Detect which cell encompasses the target text, then output its [x, y] center coordinate. 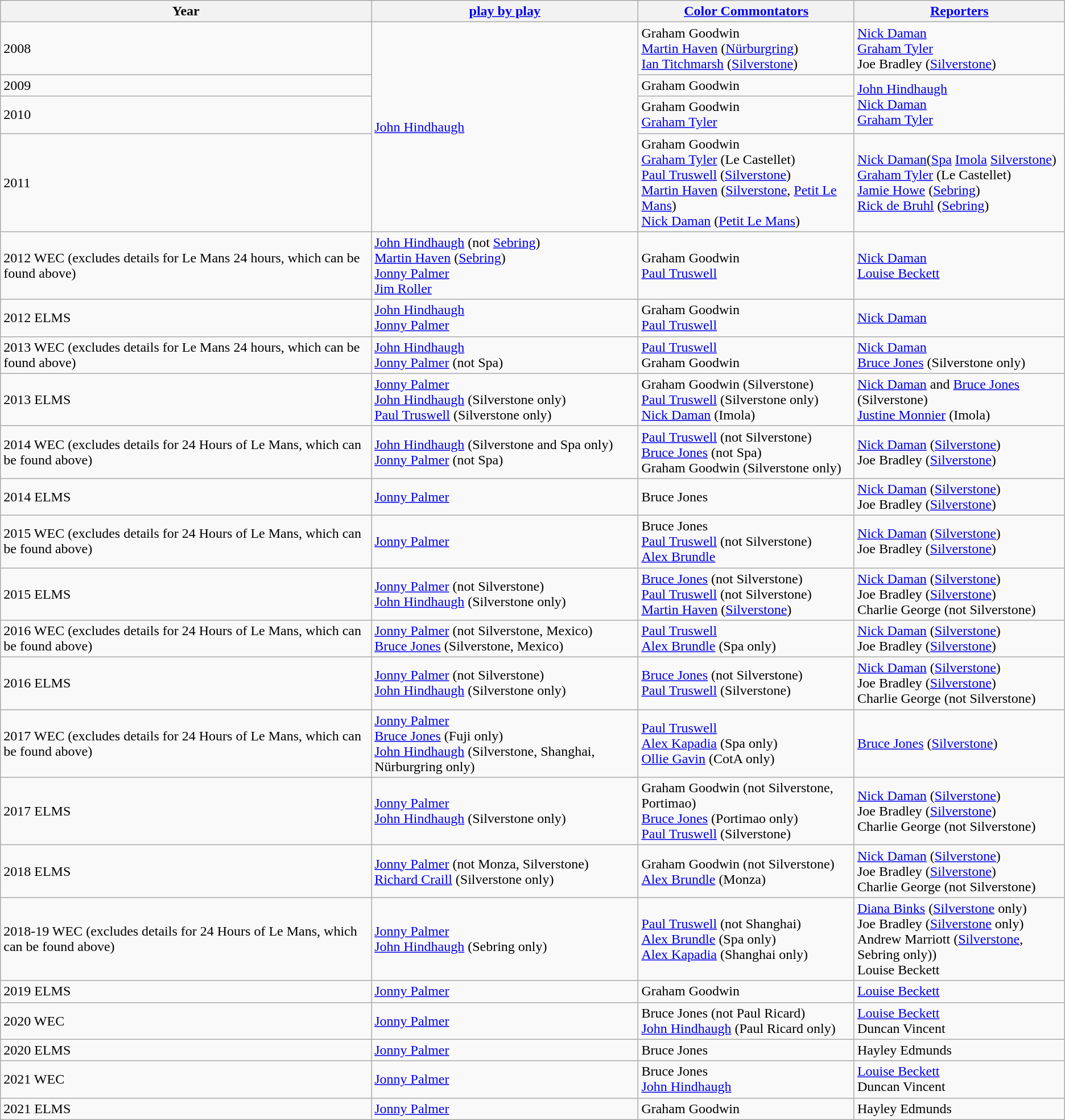
Jonny Palmer (not Monza, Silverstone)Richard Craill (Silverstone only) [505, 871]
2016 WEC (excludes details for 24 Hours of Le Mans, which can be found above) [186, 639]
Jonny Palmer John Hindhaugh (Sebring only) [505, 939]
John Hindhaugh (Silverstone and Spa only) Jonny Palmer (not Spa) [505, 452]
Diana Binks (Silverstone only)Joe Bradley (Silverstone only)Andrew Marriott (Silverstone, Sebring only))Louise Beckett [959, 939]
Nick Daman(Spa Imola Silverstone)Graham Tyler (Le Castellet)Jamie Howe (Sebring)Rick de Bruhl (Sebring) [959, 182]
play by play [505, 11]
2009 [186, 85]
2015 WEC (excludes details for 24 Hours of Le Mans, which can be found above) [186, 541]
Nick DamanGraham TylerJoe Bradley (Silverstone) [959, 48]
Paul TruswellAlex Kapadia (Spa only)Ollie Gavin (CotA only) [746, 743]
Nick Daman and Bruce Jones (Silverstone)Justine Monnier (Imola) [959, 400]
Year [186, 11]
Graham Goodwin (Silverstone) Paul Truswell (Silverstone only) Nick Daman (Imola) [746, 400]
2016 ELMS [186, 683]
John HindhaughNick DamanGraham Tyler [959, 104]
2019 ELMS [186, 991]
Bruce Jones (not Silverstone) Paul Truswell (Silverstone) [746, 683]
2015 ELMS [186, 594]
2021 ELMS [186, 1109]
Graham Goodwin (not Silverstone, Portimao) Bruce Jones (Portimao only) Paul Truswell (Silverstone) [746, 812]
Reporters [959, 11]
2017 WEC (excludes details for 24 Hours of Le Mans, which can be found above) [186, 743]
2012 ELMS [186, 318]
Jonny Palmer John Hindhaugh (Silverstone only) [505, 812]
Paul Truswell (not Shanghai)Alex Brundle (Spa only)Alex Kapadia (Shanghai only) [746, 939]
Paul TruswellAlex Brundle (Spa only) [746, 639]
Nick Daman [959, 318]
Bruce Jones (not Silverstone) Paul Truswell (not Silverstone) Martin Haven (Silverstone) [746, 594]
Jonny Palmer John Hindhaugh (Silverstone only)Paul Truswell (Silverstone only) [505, 400]
2010 [186, 115]
Paul Truswell Graham Goodwin [746, 355]
Bruce Jones Paul Truswell (not Silverstone) Alex Brundle [746, 541]
2014 WEC (excludes details for 24 Hours of Le Mans, which can be found above) [186, 452]
Paul Truswell (not Silverstone) Bruce Jones (not Spa) Graham Goodwin (Silverstone only) [746, 452]
2018 ELMS [186, 871]
2021 WEC [186, 1079]
John Hindhaugh [505, 127]
Bruce Jones (not Paul Ricard)John Hindhaugh (Paul Ricard only) [746, 1021]
2020 ELMS [186, 1050]
2018-19 WEC (excludes details for 24 Hours of Le Mans, which can be found above) [186, 939]
Bruce Jones (Silverstone) [959, 743]
2013 ELMS [186, 400]
Bruce Jones John Hindhaugh [746, 1079]
Graham GoodwinGraham Tyler (Le Castellet)Paul Truswell (Silverstone)Martin Haven (Silverstone, Petit Le Mans)Nick Daman (Petit Le Mans) [746, 182]
Jonny Palmer (not Silverstone, Mexico)Bruce Jones (Silverstone, Mexico) [505, 639]
Color Commontators [746, 11]
Jonny Palmer Bruce Jones (Fuji only)John Hindhaugh (Silverstone, Shanghai, Nürburgring only) [505, 743]
Graham GoodwinGraham Tyler [746, 115]
2012 WEC (excludes details for Le Mans 24 hours, which can be found above) [186, 265]
2013 WEC (excludes details for Le Mans 24 hours, which can be found above) [186, 355]
Graham GoodwinMartin Haven (Nürburgring)Ian Titchmarsh (Silverstone) [746, 48]
John Hindhaugh (not Sebring)Martin Haven (Sebring)Jonny PalmerJim Roller [505, 265]
2020 WEC [186, 1021]
John Hindhaugh Jonny Palmer (not Spa) [505, 355]
Nick DamanBruce Jones (Silverstone only) [959, 355]
2014 ELMS [186, 496]
Louise Beckett [959, 991]
2011 [186, 182]
Nick DamanLouise Beckett [959, 265]
2008 [186, 48]
2017 ELMS [186, 812]
Graham Goodwin (not Silverstone) Alex Brundle (Monza) [746, 871]
John HindhaughJonny Palmer [505, 318]
